From the cell containing the given text, extract its center point as (X, Y) coordinate. 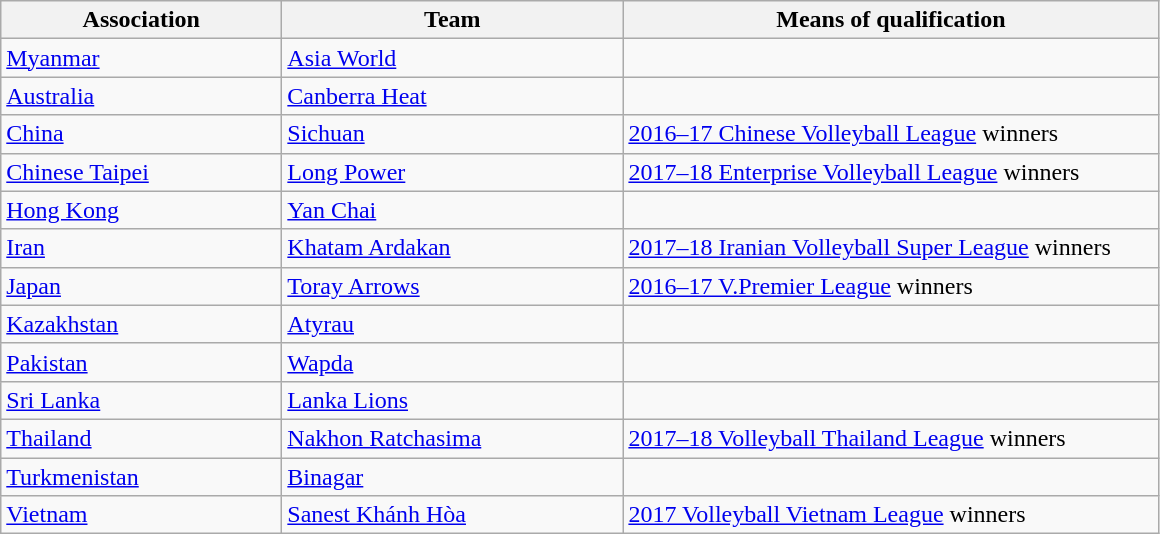
2017 Volleyball Vietnam League winners (891, 515)
Association (142, 20)
Team (452, 20)
Wapda (452, 362)
Turkmenistan (142, 477)
Sanest Khánh Hòa (452, 515)
2017–18 Enterprise Volleyball League winners (891, 172)
Japan (142, 286)
Asia World (452, 58)
Thailand (142, 438)
Binagar (452, 477)
Means of qualification (891, 20)
Atyrau (452, 324)
Hong Kong (142, 210)
2016–17 Chinese Volleyball League winners (891, 134)
Canberra Heat (452, 96)
Yan Chai (452, 210)
Australia (142, 96)
Pakistan (142, 362)
Lanka Lions (452, 400)
Iran (142, 248)
2017–18 Iranian Volleyball Super League winners (891, 248)
Khatam Ardakan (452, 248)
Sichuan (452, 134)
Nakhon Ratchasima (452, 438)
China (142, 134)
Chinese Taipei (142, 172)
Sri Lanka (142, 400)
Vietnam (142, 515)
Long Power (452, 172)
Kazakhstan (142, 324)
Myanmar (142, 58)
2017–18 Volleyball Thailand League winners (891, 438)
2016–17 V.Premier League winners (891, 286)
Toray Arrows (452, 286)
